Search for the cell housing the specified text and yield its [X, Y] center coordinate. 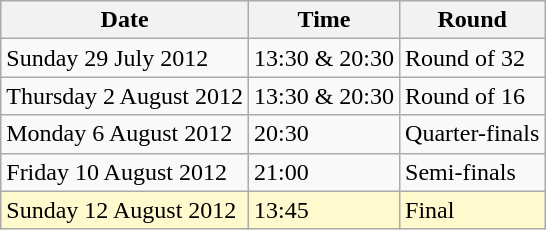
21:00 [324, 172]
Round of 32 [472, 58]
20:30 [324, 134]
Sunday 29 July 2012 [125, 58]
13:45 [324, 210]
Semi-finals [472, 172]
Round of 16 [472, 96]
Quarter-finals [472, 134]
Round [472, 20]
Thursday 2 August 2012 [125, 96]
Date [125, 20]
Friday 10 August 2012 [125, 172]
Sunday 12 August 2012 [125, 210]
Time [324, 20]
Monday 6 August 2012 [125, 134]
Final [472, 210]
